Locate the cell with the specified text and output its [X, Y] center coordinate. 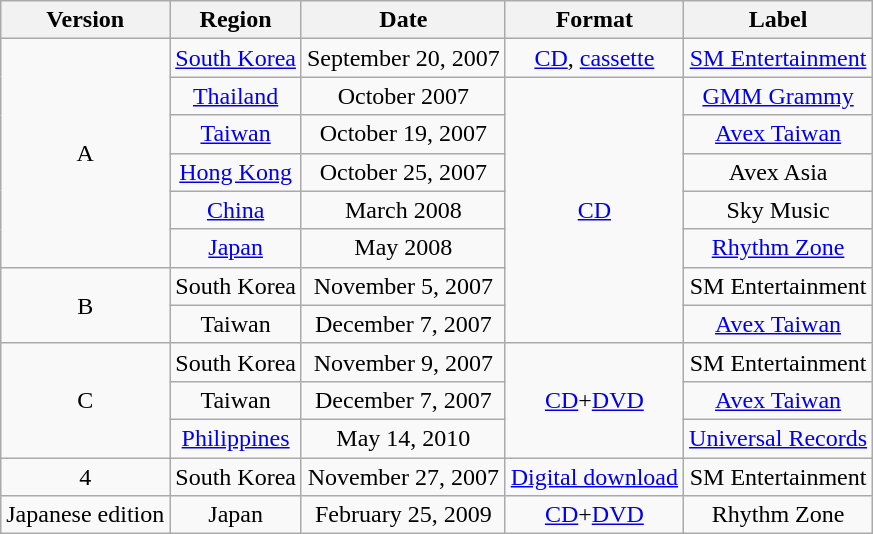
CD, cassette [594, 58]
March 2008 [403, 210]
Universal Records [778, 438]
May 2008 [403, 248]
February 25, 2009 [403, 515]
October 2007 [403, 96]
October 19, 2007 [403, 134]
Philippines [236, 438]
Avex Asia [778, 172]
Hong Kong [236, 172]
CD [594, 210]
Japanese edition [86, 515]
Label [778, 20]
November 9, 2007 [403, 362]
A [86, 153]
C [86, 400]
Version [86, 20]
4 [86, 477]
Format [594, 20]
Sky Music [778, 210]
China [236, 210]
September 20, 2007 [403, 58]
B [86, 305]
Digital download [594, 477]
November 27, 2007 [403, 477]
GMM Grammy [778, 96]
October 25, 2007 [403, 172]
Region [236, 20]
Thailand [236, 96]
November 5, 2007 [403, 286]
Date [403, 20]
May 14, 2010 [403, 438]
